Determine the [X, Y] coordinate at the center of the cell enclosing the given text.  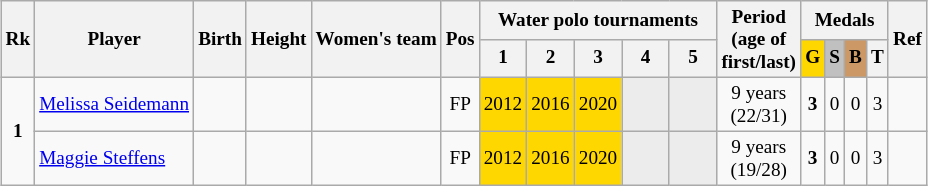
Women's team [376, 40]
Medals [845, 20]
Player [114, 40]
Period(age offirst/last) [759, 40]
B [856, 58]
Birth [220, 40]
9 years(19/28) [759, 158]
Rk [18, 40]
2 [551, 58]
5 [693, 58]
G [813, 58]
Pos [460, 40]
Ref [907, 40]
Water polo tournaments [598, 20]
S [835, 58]
4 [646, 58]
Melissa Seidemann [114, 104]
Height [278, 40]
9 years(22/31) [759, 104]
Maggie Steffens [114, 158]
T [877, 58]
